Capture the cell that displays the provided text and extract its (X, Y) central coordinate. 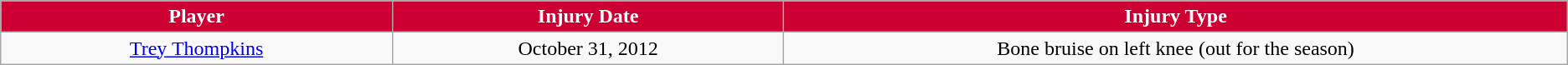
Injury Date (588, 17)
Bone bruise on left knee (out for the season) (1176, 48)
Injury Type (1176, 17)
Trey Thompkins (197, 48)
Player (197, 17)
October 31, 2012 (588, 48)
